Search for the cell housing the specified text and yield its [x, y] center coordinate. 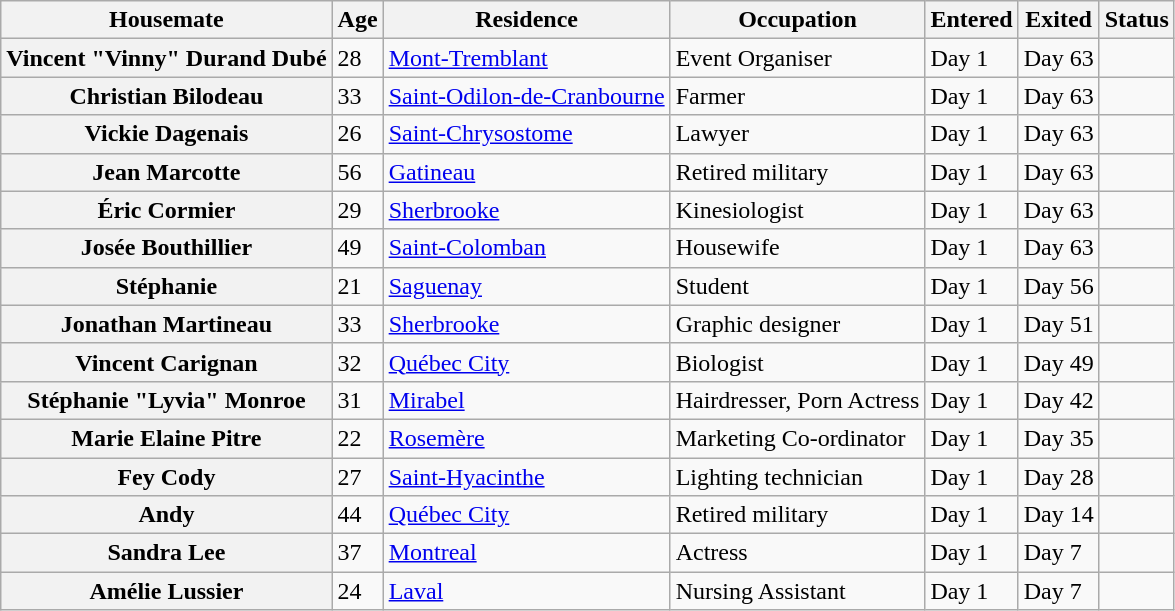
Andy [166, 515]
Lawyer [798, 134]
28 [358, 58]
Day 56 [1058, 286]
Saint-Hyacinthe [526, 477]
Saguenay [526, 286]
Day 49 [1058, 362]
Exited [1058, 20]
Josée Bouthillier [166, 248]
44 [358, 515]
Marie Elaine Pitre [166, 438]
49 [358, 248]
Residence [526, 20]
Stéphanie "Lyvia" Monroe [166, 400]
Sandra Lee [166, 553]
Saint-Colomban [526, 248]
Jonathan Martineau [166, 324]
Age [358, 20]
Day 42 [1058, 400]
29 [358, 210]
Entered [972, 20]
Graphic designer [798, 324]
26 [358, 134]
Saint-Odilon-de-Cranbourne [526, 96]
27 [358, 477]
Biologist [798, 362]
Day 14 [1058, 515]
Occupation [798, 20]
Mirabel [526, 400]
Housemate [166, 20]
Vickie Dagenais [166, 134]
Lighting technician [798, 477]
Jean Marcotte [166, 172]
Nursing Assistant [798, 591]
Farmer [798, 96]
Saint-Chrysostome [526, 134]
24 [358, 591]
Montreal [526, 553]
Vincent "Vinny" Durand Dubé [166, 58]
Hairdresser, Porn Actress [798, 400]
Housewife [798, 248]
Student [798, 286]
Amélie Lussier [166, 591]
32 [358, 362]
Event Organiser [798, 58]
Christian Bilodeau [166, 96]
Actress [798, 553]
21 [358, 286]
Status [1136, 20]
22 [358, 438]
Day 51 [1058, 324]
Rosemère [526, 438]
Marketing Co-ordinator [798, 438]
Fey Cody [166, 477]
Mont-Tremblant [526, 58]
Kinesiologist [798, 210]
Vincent Carignan [166, 362]
Laval [526, 591]
Éric Cormier [166, 210]
31 [358, 400]
Stéphanie [166, 286]
56 [358, 172]
Day 35 [1058, 438]
Day 28 [1058, 477]
37 [358, 553]
Gatineau [526, 172]
